Return [X, Y] of the center of cell containing provided text 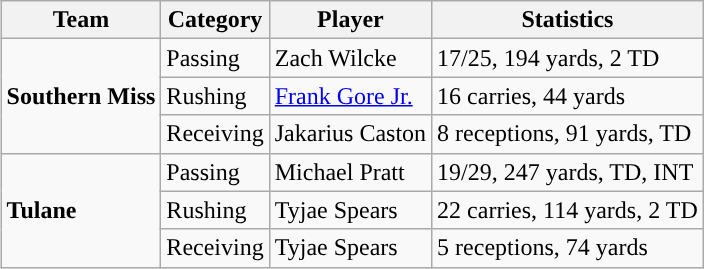
Player [350, 20]
19/29, 247 yards, TD, INT [568, 172]
Michael Pratt [350, 172]
5 receptions, 74 yards [568, 248]
22 carries, 114 yards, 2 TD [568, 210]
Tulane [81, 210]
Jakarius Caston [350, 134]
Southern Miss [81, 96]
8 receptions, 91 yards, TD [568, 134]
Frank Gore Jr. [350, 96]
Zach Wilcke [350, 58]
16 carries, 44 yards [568, 96]
Category [215, 20]
Statistics [568, 20]
17/25, 194 yards, 2 TD [568, 58]
Team [81, 20]
